Pinpoint the cell where the given text exists, returning its (X, Y) midpoint coordinate. 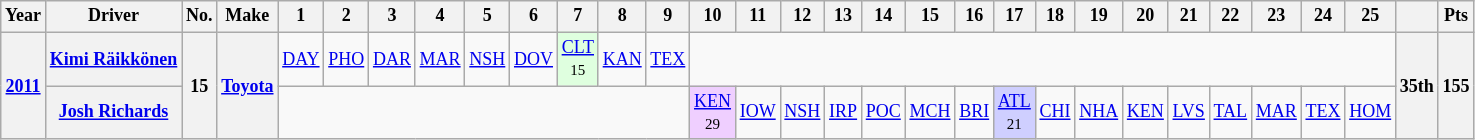
CLT15 (578, 59)
35th (1418, 86)
KEN29 (713, 113)
PHO (346, 59)
23 (1276, 16)
24 (1323, 16)
16 (974, 16)
14 (883, 16)
17 (1014, 16)
Driver (113, 16)
HOM (1370, 113)
MCH (930, 113)
DAY (301, 59)
21 (1188, 16)
Kimi Räikkönen (113, 59)
25 (1370, 16)
LVS (1188, 113)
TAL (1230, 113)
9 (668, 16)
KAN (622, 59)
IOW (758, 113)
No. (200, 16)
DOV (534, 59)
2011 (24, 86)
IRP (844, 113)
KEN (1146, 113)
4 (440, 16)
1 (301, 16)
2 (346, 16)
6 (534, 16)
18 (1055, 16)
Josh Richards (113, 113)
13 (844, 16)
11 (758, 16)
20 (1146, 16)
19 (1099, 16)
CHI (1055, 113)
3 (392, 16)
DAR (392, 59)
Make (248, 16)
Toyota (248, 86)
10 (713, 16)
155 (1456, 86)
8 (622, 16)
Year (24, 16)
12 (802, 16)
POC (883, 113)
BRI (974, 113)
Pts (1456, 16)
NHA (1099, 113)
22 (1230, 16)
5 (488, 16)
7 (578, 16)
ATL21 (1014, 113)
